Find where the given text appears and provide that cell's center as [X, Y] coordinate. 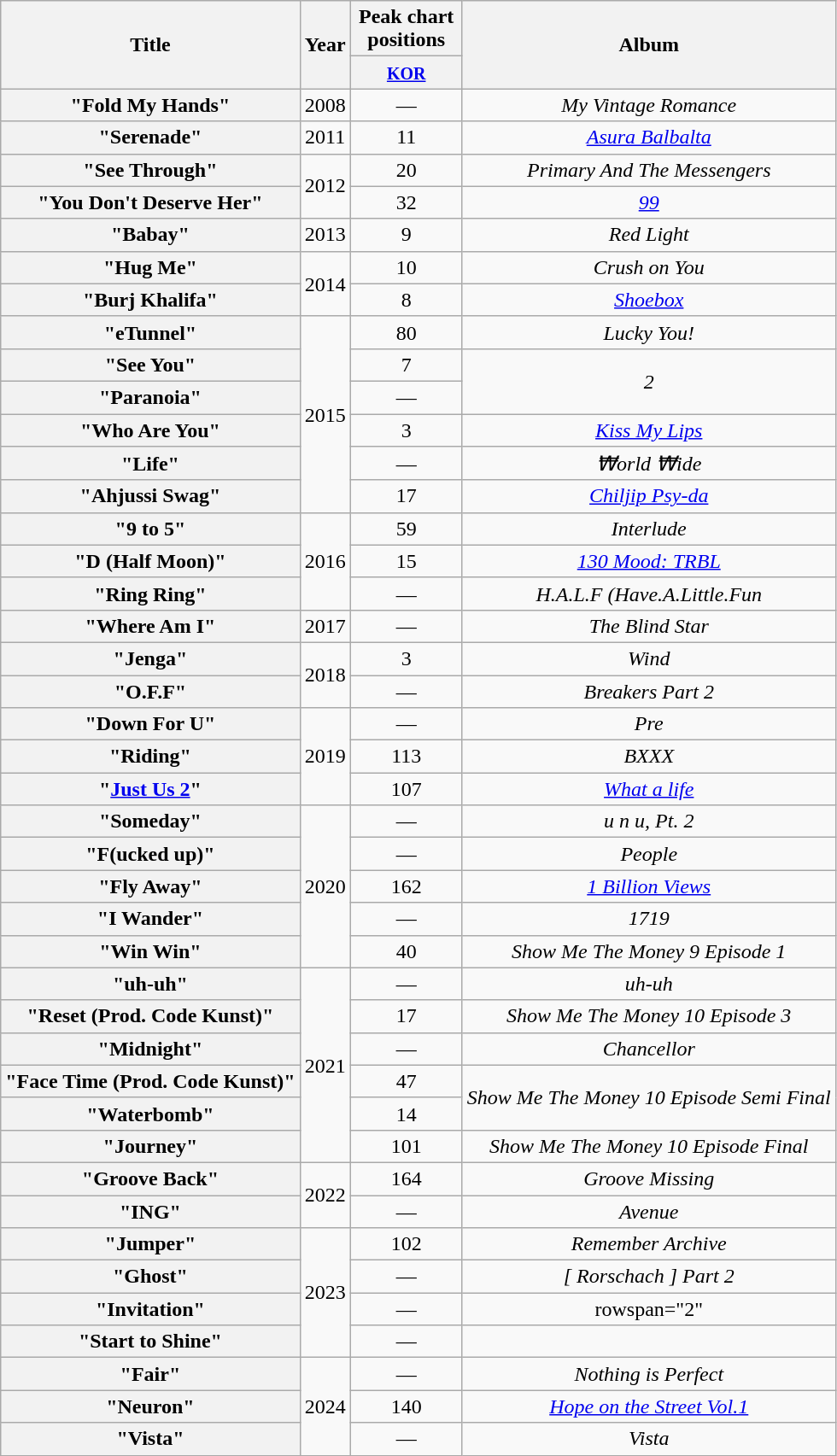
"Life" [150, 464]
"Just Us 2" [150, 789]
7 [407, 365]
Groove Missing [649, 1178]
"Ahjussi Swag" [150, 496]
"Groove Back" [150, 1178]
59 [407, 529]
"Hug Me" [150, 267]
"Fold My Hands" [150, 105]
H.A.L.F (Have.A.Little.Fun [649, 594]
"Riding" [150, 757]
"Someday" [150, 822]
"See You" [150, 365]
14 [407, 1114]
"Paranoia" [150, 397]
Show Me The Money 10 Episode Final [649, 1146]
2022 [325, 1195]
"I Wander" [150, 919]
"Who Are You" [150, 430]
2019 [325, 757]
Show Me The Money 10 Episode Semi Final [649, 1097]
2 [649, 381]
Asura Balbalta [649, 137]
"Face Time (Prod. Code Kunst)" [150, 1081]
Album [649, 44]
Pre [649, 724]
"eTunnel" [150, 332]
113 [407, 757]
"Neuron" [150, 1406]
Year [325, 44]
"Serenade" [150, 137]
₩orld ₩ide [649, 464]
101 [407, 1146]
Primary And The Messengers [649, 170]
"Fly Away" [150, 886]
2014 [325, 284]
"Win Win" [150, 951]
"D (Half Moon)" [150, 561]
Wind [649, 658]
Kiss My Lips [649, 430]
162 [407, 886]
"Ring Ring" [150, 594]
1719 [649, 919]
2017 [325, 626]
47 [407, 1081]
2021 [325, 1065]
40 [407, 951]
"Invitation" [150, 1309]
"Vista" [150, 1439]
Show Me The Money 9 Episode 1 [649, 951]
rowspan="2" [649, 1309]
2024 [325, 1406]
Shoebox [649, 300]
32 [407, 202]
Crush on You [649, 267]
8 [407, 300]
Remember Archive [649, 1244]
"O.F.F" [150, 691]
"Start to Shine" [150, 1342]
Lucky You! [649, 332]
u n u, Pt. 2 [649, 822]
"Reset (Prod. Code Kunst)" [150, 1016]
Chiljip Psy-da [649, 496]
BXXX [649, 757]
99 [649, 202]
"Down For U" [150, 724]
Nothing is Perfect [649, 1374]
"Journey" [150, 1146]
Hope on the Street Vol.1 [649, 1406]
2023 [325, 1293]
102 [407, 1244]
2011 [325, 137]
107 [407, 789]
2012 [325, 186]
[ Rorschach ] Part 2 [649, 1277]
Show Me The Money 10 Episode 3 [649, 1016]
The Blind Star [649, 626]
"Fair" [150, 1374]
Breakers Part 2 [649, 691]
What a life [649, 789]
"uh-uh" [150, 984]
2013 [325, 235]
Interlude [649, 529]
80 [407, 332]
10 [407, 267]
People [649, 854]
2016 [325, 561]
"F(ucked up)" [150, 854]
2020 [325, 886]
20 [407, 170]
2018 [325, 675]
"Midnight" [150, 1049]
"ING" [150, 1212]
"Ghost" [150, 1277]
2008 [325, 105]
"Babay" [150, 235]
Red Light [649, 235]
"You Don't Deserve Her" [150, 202]
My Vintage Romance [649, 105]
9 [407, 235]
164 [407, 1178]
"Burj Khalifa" [150, 300]
KOR [407, 73]
Chancellor [649, 1049]
Title [150, 44]
1 Billion Views [649, 886]
"See Through" [150, 170]
11 [407, 137]
"Jenga" [150, 658]
"Waterbomb" [150, 1114]
"9 to 5" [150, 529]
uh-uh [649, 984]
Avenue [649, 1212]
"Where Am I" [150, 626]
15 [407, 561]
"Jumper" [150, 1244]
Vista [649, 1439]
Peak chart positions [407, 29]
130 Mood: TRBL [649, 561]
2015 [325, 414]
140 [407, 1406]
